Determine the (x, y) coordinate at the center of the cell enclosing the given text.  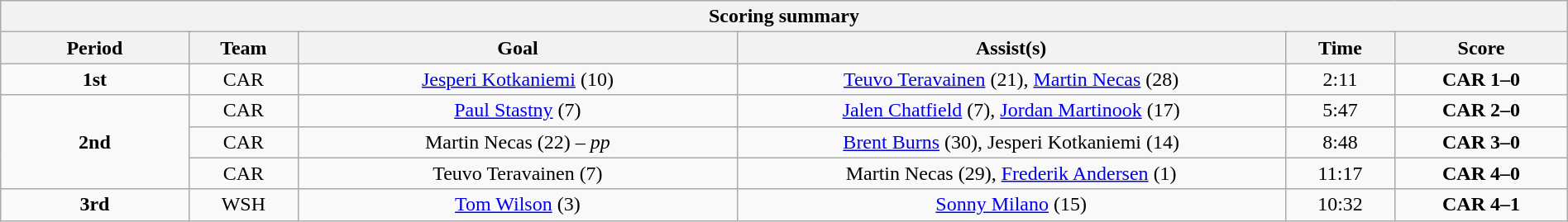
CAR 4–1 (1481, 205)
Sonny Milano (15) (1011, 205)
1st (94, 79)
Score (1481, 48)
Time (1340, 48)
Martin Necas (22) – pp (518, 142)
CAR 1–0 (1481, 79)
Teuvo Teravainen (7) (518, 173)
WSH (243, 205)
Jalen Chatfield (7), Jordan Martinook (17) (1011, 111)
Paul Stastny (7) (518, 111)
Tom Wilson (3) (518, 205)
CAR 4–0 (1481, 173)
Teuvo Teravainen (21), Martin Necas (28) (1011, 79)
8:48 (1340, 142)
2:11 (1340, 79)
Brent Burns (30), Jesperi Kotkaniemi (14) (1011, 142)
3rd (94, 205)
CAR 3–0 (1481, 142)
2nd (94, 142)
Team (243, 48)
11:17 (1340, 173)
Scoring summary (784, 17)
Period (94, 48)
10:32 (1340, 205)
Goal (518, 48)
Assist(s) (1011, 48)
Martin Necas (29), Frederik Andersen (1) (1011, 173)
CAR 2–0 (1481, 111)
5:47 (1340, 111)
Jesperi Kotkaniemi (10) (518, 79)
